Determine the (x, y) coordinate at the center of the cell enclosing the given text.  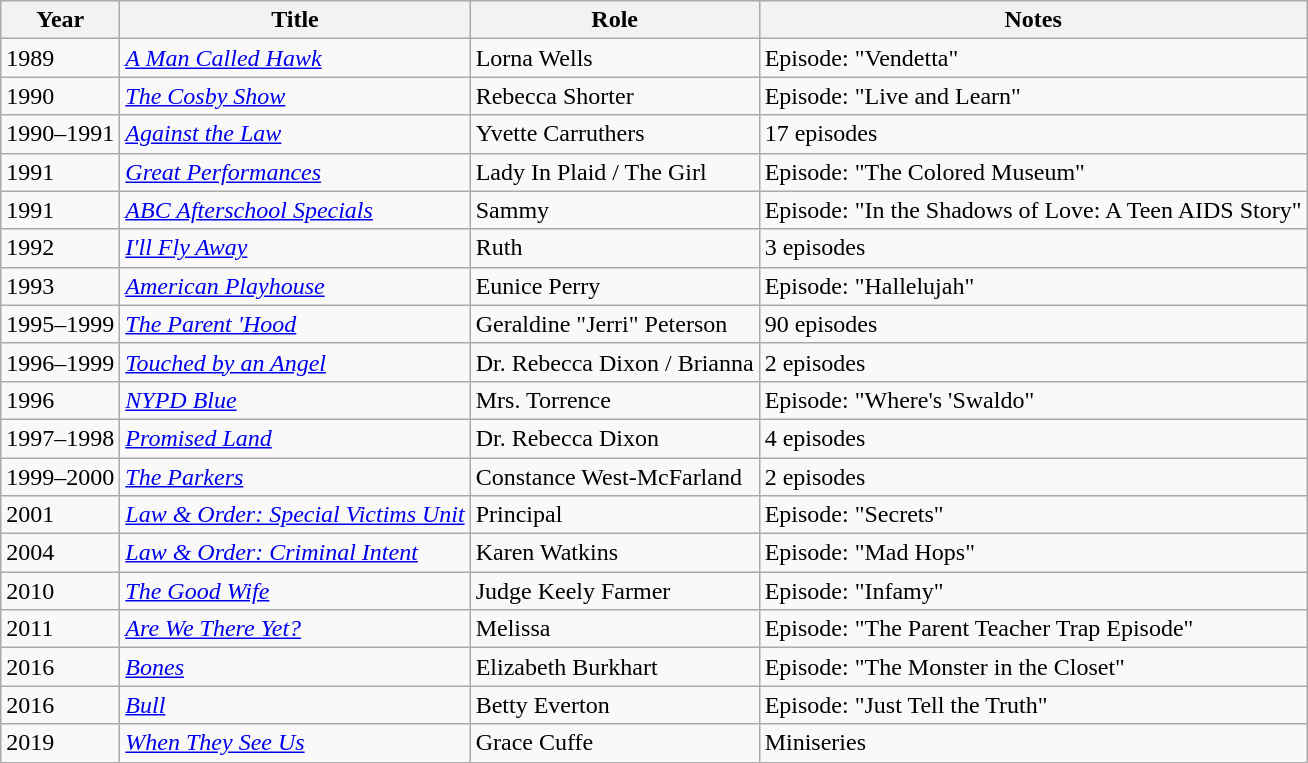
Are We There Yet? (295, 629)
Lorna Wells (614, 58)
Episode: "The Monster in the Closet" (1033, 667)
NYPD Blue (295, 400)
1992 (60, 248)
2010 (60, 591)
1999–2000 (60, 477)
Episode: "In the Shadows of Love: A Teen AIDS Story" (1033, 210)
Melissa (614, 629)
Yvette Carruthers (614, 134)
Notes (1033, 20)
1990–1991 (60, 134)
Episode: "Infamy" (1033, 591)
Sammy (614, 210)
Judge Keely Farmer (614, 591)
ABC Afterschool Specials (295, 210)
The Parkers (295, 477)
The Parent 'Hood (295, 324)
Episode: "The Parent Teacher Trap Episode" (1033, 629)
Episode: "Where's 'Swaldo" (1033, 400)
Dr. Rebecca Dixon (614, 438)
American Playhouse (295, 286)
Principal (614, 515)
Dr. Rebecca Dixon / Brianna (614, 362)
Mrs. Torrence (614, 400)
I'll Fly Away (295, 248)
2001 (60, 515)
Eunice Perry (614, 286)
1995–1999 (60, 324)
1990 (60, 96)
Ruth (614, 248)
1989 (60, 58)
Lady In Plaid / The Girl (614, 172)
Episode: "Secrets" (1033, 515)
Constance West-McFarland (614, 477)
A Man Called Hawk (295, 58)
2004 (60, 553)
Year (60, 20)
90 episodes (1033, 324)
Episode: "Hallelujah" (1033, 286)
Law & Order: Special Victims Unit (295, 515)
Episode: "Mad Hops" (1033, 553)
Touched by an Angel (295, 362)
1993 (60, 286)
Role (614, 20)
Betty Everton (614, 705)
Great Performances (295, 172)
When They See Us (295, 743)
Bull (295, 705)
Bones (295, 667)
Against the Law (295, 134)
1996–1999 (60, 362)
17 episodes (1033, 134)
Episode: "Live and Learn" (1033, 96)
3 episodes (1033, 248)
Law & Order: Criminal Intent (295, 553)
The Good Wife (295, 591)
Rebecca Shorter (614, 96)
Episode: "The Colored Museum" (1033, 172)
Grace Cuffe (614, 743)
1996 (60, 400)
Elizabeth Burkhart (614, 667)
Miniseries (1033, 743)
2011 (60, 629)
4 episodes (1033, 438)
Episode: "Vendetta" (1033, 58)
2019 (60, 743)
Karen Watkins (614, 553)
Geraldine "Jerri" Peterson (614, 324)
The Cosby Show (295, 96)
Promised Land (295, 438)
1997–1998 (60, 438)
Title (295, 20)
Episode: "Just Tell the Truth" (1033, 705)
